Scan for the cell matching the given text and deliver its [X, Y] coordinate at center. 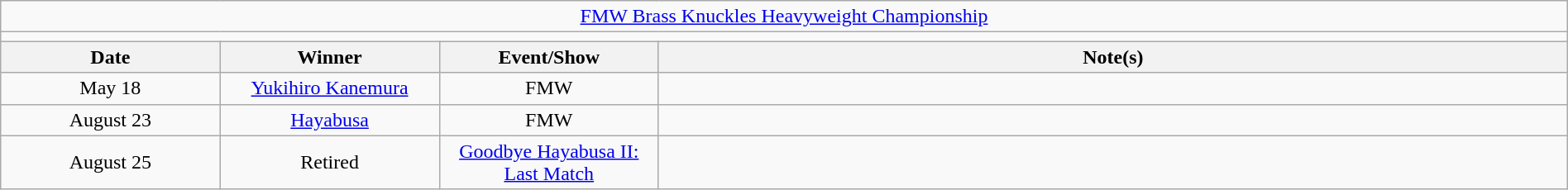
Note(s) [1113, 57]
FMW Brass Knuckles Heavyweight Championship [784, 17]
Date [111, 57]
Hayabusa [329, 120]
May 18 [111, 88]
August 25 [111, 162]
August 23 [111, 120]
Retired [329, 162]
Goodbye Hayabusa II: Last Match [549, 162]
Winner [329, 57]
Event/Show [549, 57]
Yukihiro Kanemura [329, 88]
